Detect which cell encompasses the target text, then output its [x, y] center coordinate. 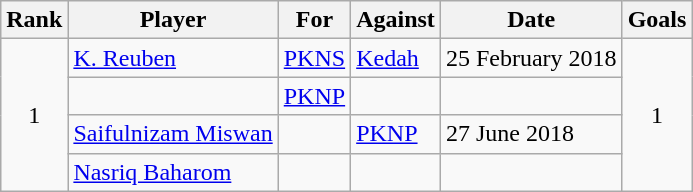
Rank [34, 20]
For [314, 20]
27 June 2018 [531, 134]
Player [173, 20]
K. Reuben [173, 58]
Saifulnizam Miswan [173, 134]
Goals [657, 20]
Kedah [396, 58]
PKNS [314, 58]
Nasriq Baharom [173, 172]
Against [396, 20]
25 February 2018 [531, 58]
Date [531, 20]
